Provide the (X, Y) coordinate of the cell's center where the given text is located.  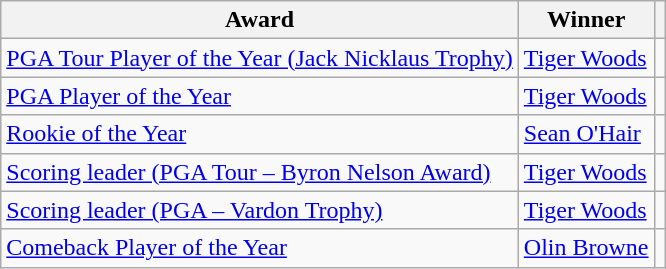
Comeback Player of the Year (260, 248)
Rookie of the Year (260, 134)
Scoring leader (PGA Tour – Byron Nelson Award) (260, 172)
PGA Tour Player of the Year (Jack Nicklaus Trophy) (260, 58)
Scoring leader (PGA – Vardon Trophy) (260, 210)
PGA Player of the Year (260, 96)
Sean O'Hair (586, 134)
Winner (586, 20)
Award (260, 20)
Olin Browne (586, 248)
